Output the [X, Y] coordinate of the center of the cell containing the given text.  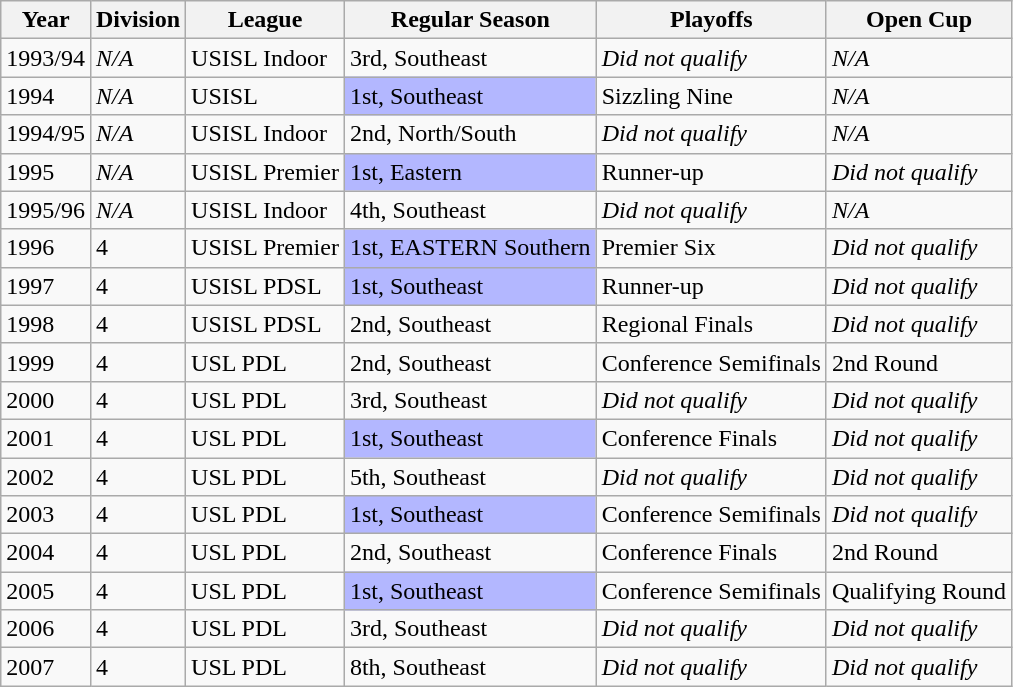
2003 [46, 515]
Regional Finals [711, 324]
2nd, North/South [470, 134]
USISL [266, 96]
1st, Eastern [470, 172]
1999 [46, 362]
Sizzling Nine [711, 96]
Year [46, 20]
2004 [46, 553]
1994 [46, 96]
1998 [46, 324]
2005 [46, 591]
1997 [46, 286]
Open Cup [918, 20]
League [266, 20]
Regular Season [470, 20]
8th, Southeast [470, 667]
5th, Southeast [470, 477]
2006 [46, 629]
1995/96 [46, 210]
2007 [46, 667]
1993/94 [46, 58]
Playoffs [711, 20]
Qualifying Round [918, 591]
2001 [46, 438]
Premier Six [711, 248]
1996 [46, 248]
2000 [46, 400]
4th, Southeast [470, 210]
1995 [46, 172]
1st, EASTERN Southern [470, 248]
1994/95 [46, 134]
Division [138, 20]
2002 [46, 477]
